Locate the cell with the specified text and output its (x, y) center coordinate. 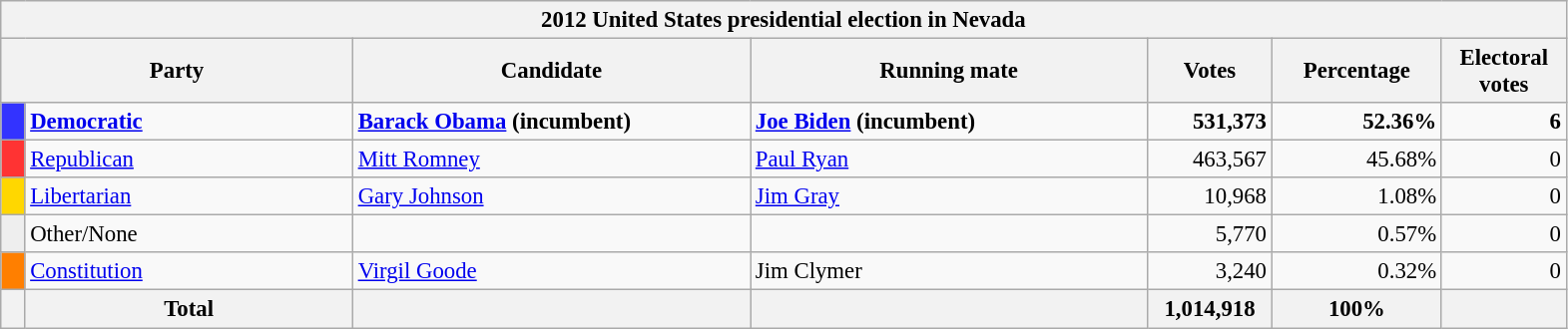
Jim Clymer (949, 272)
Running mate (949, 72)
531,373 (1210, 122)
Gary Johnson (551, 196)
52.36% (1356, 122)
Total (189, 309)
Mitt Romney (551, 160)
0.32% (1356, 272)
100% (1356, 309)
Joe Biden (incumbent) (949, 122)
Republican (189, 160)
Party (178, 72)
6 (1503, 122)
Democratic (189, 122)
Barack Obama (incumbent) (551, 122)
463,567 (1210, 160)
0.57% (1356, 234)
45.68% (1356, 160)
Votes (1210, 72)
Jim Gray (949, 196)
Other/None (189, 234)
1,014,918 (1210, 309)
Electoral votes (1503, 72)
Percentage (1356, 72)
10,968 (1210, 196)
Virgil Goode (551, 272)
3,240 (1210, 272)
5,770 (1210, 234)
2012 United States presidential election in Nevada (784, 20)
1.08% (1356, 196)
Paul Ryan (949, 160)
Libertarian (189, 196)
Constitution (189, 272)
Candidate (551, 72)
